Output the (X, Y) coordinate of the center of the cell containing the given text.  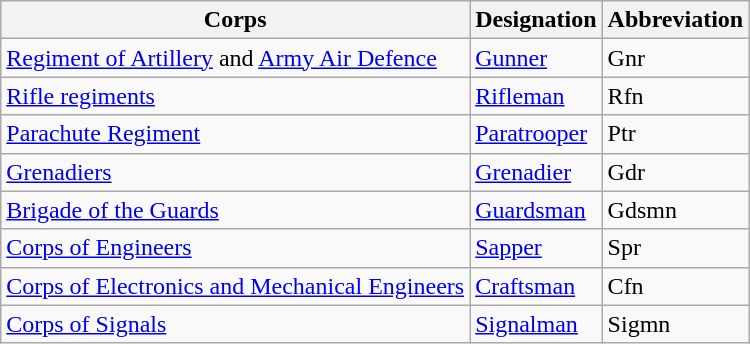
Rifleman (536, 96)
Gdr (676, 172)
Craftsman (536, 286)
Parachute Regiment (236, 134)
Sigmn (676, 324)
Paratrooper (536, 134)
Signalman (536, 324)
Rfn (676, 96)
Corps of Engineers (236, 248)
Regiment of Artillery and Army Air Defence (236, 58)
Abbreviation (676, 20)
Grenadiers (236, 172)
Rifle regiments (236, 96)
Gnr (676, 58)
Sapper (536, 248)
Guardsman (536, 210)
Gdsmn (676, 210)
Ptr (676, 134)
Corps (236, 20)
Brigade of the Guards (236, 210)
Cfn (676, 286)
Gunner (536, 58)
Spr (676, 248)
Corps of Electronics and Mechanical Engineers (236, 286)
Corps of Signals (236, 324)
Designation (536, 20)
Grenadier (536, 172)
